For the text-containing cell, return its midpoint in [x, y] coordinate format. 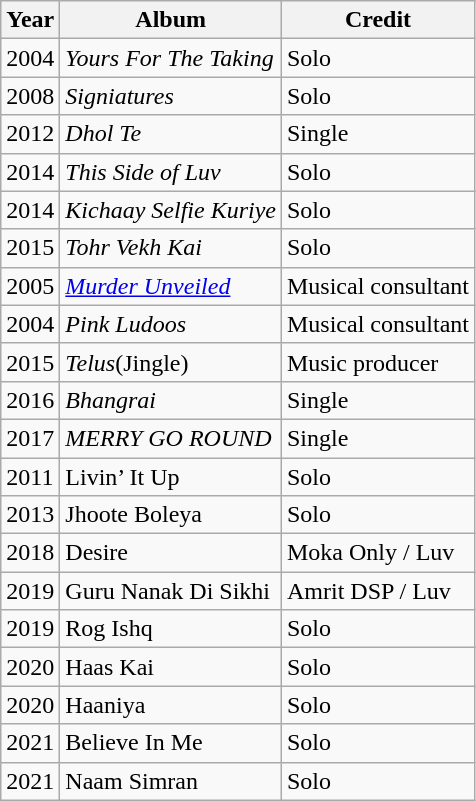
Jhoote Boleya [171, 515]
Tohr Vekh Kai [171, 248]
2013 [30, 515]
Credit [378, 20]
Bhangrai [171, 400]
2017 [30, 438]
Album [171, 20]
2008 [30, 96]
Kichaay Selfie Kuriye [171, 210]
Haaniya [171, 705]
Yours For The Taking [171, 58]
Music producer [378, 362]
Dhol Te [171, 134]
Murder Unveiled [171, 286]
Naam Simran [171, 781]
Livin’ It Up [171, 477]
Signiatures [171, 96]
This Side of Luv [171, 172]
Year [30, 20]
2011 [30, 477]
Telus(Jingle) [171, 362]
Rog Ishq [171, 629]
Believe In Me [171, 743]
Desire [171, 553]
2016 [30, 400]
Pink Ludoos [171, 324]
2012 [30, 134]
Moka Only / Luv [378, 553]
Amrit DSP / Luv [378, 591]
2005 [30, 286]
Guru Nanak Di Sikhi [171, 591]
2018 [30, 553]
MERRY GO ROUND [171, 438]
Haas Kai [171, 667]
